For the text-containing cell, return its midpoint in [X, Y] coordinate format. 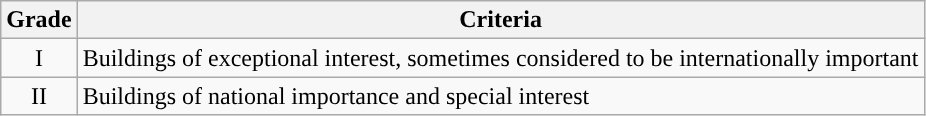
II [39, 96]
Buildings of exceptional interest, sometimes considered to be internationally important [500, 58]
I [39, 58]
Grade [39, 20]
Buildings of national importance and special interest [500, 96]
Criteria [500, 20]
